Extract the [x, y] coordinate from the center of the cell holding the provided text.  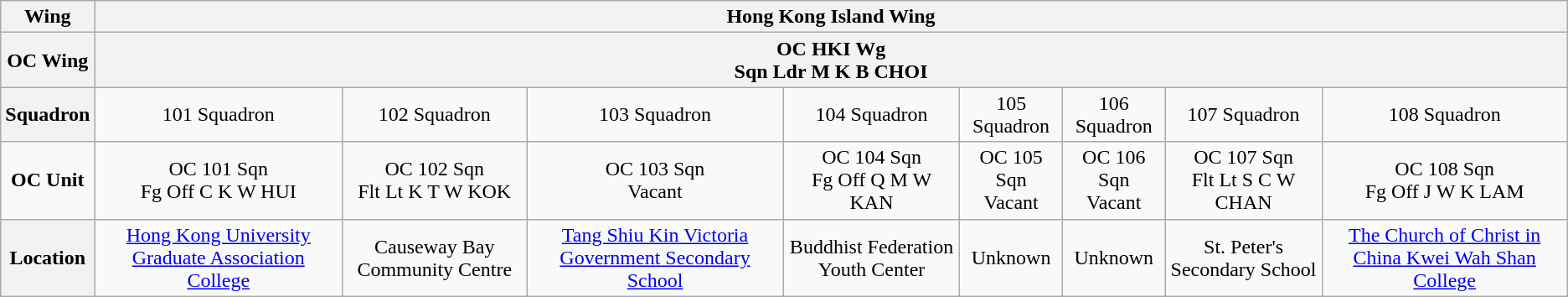
Causeway Bay Community Centre [435, 258]
OC 101 SqnFg Off C K W HUI [219, 180]
OC 105 SqnVacant [1012, 180]
OC 103 SqnVacant [655, 180]
OC 104 SqnFg Off Q M W KAN [871, 180]
OC 106 SqnVacant [1114, 180]
Buddhist Federation Youth Center [871, 258]
Hong Kong Island Wing [831, 17]
107 Squadron [1243, 114]
St. Peter's Secondary School [1243, 258]
OC Wing [48, 60]
106 Squadron [1114, 114]
101 Squadron [219, 114]
OC 107 SqnFlt Lt S C W CHAN [1243, 180]
OC 108 SqnFg Off J W K LAM [1444, 180]
Squadron [48, 114]
Tang Shiu Kin Victoria Government Secondary School [655, 258]
Hong Kong University Graduate Association College [219, 258]
105 Squadron [1012, 114]
104 Squadron [871, 114]
103 Squadron [655, 114]
Wing [48, 17]
Location [48, 258]
OC 102 SqnFlt Lt K T W KOK [435, 180]
OC HKI WgSqn Ldr M K B CHOI [831, 60]
The Church of Christ in China Kwei Wah Shan College [1444, 258]
OC Unit [48, 180]
108 Squadron [1444, 114]
102 Squadron [435, 114]
